Return the (x, y) coordinate for the center point of the cell that contains the specified text.  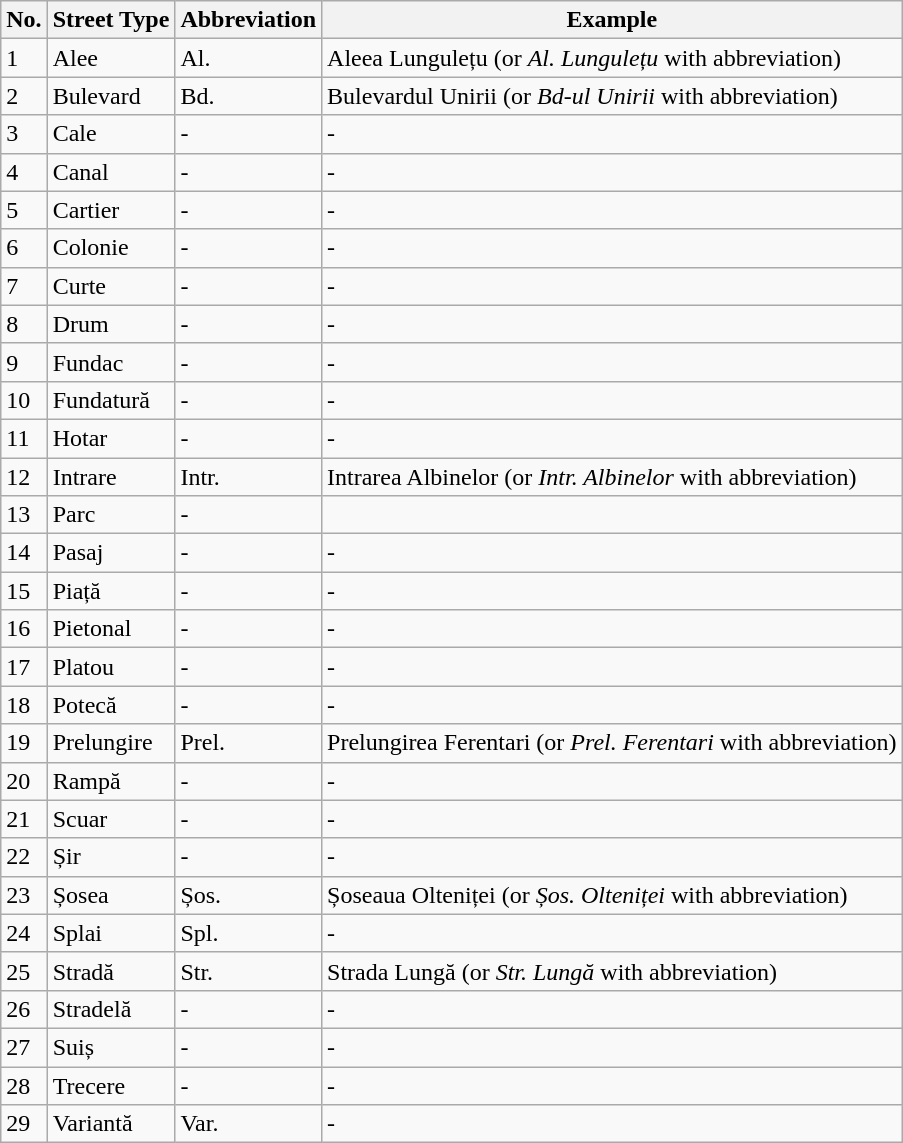
18 (24, 705)
7 (24, 286)
Prelungire (111, 743)
8 (24, 324)
Pasaj (111, 553)
Trecere (111, 1085)
Strada Lungă (or Str. Lungă with abbreviation) (612, 971)
Stradelă (111, 1009)
Prel. (248, 743)
Bulevardul Unirii (or Bd-ul Unirii with abbreviation) (612, 96)
Curte (111, 286)
Str. (248, 971)
2 (24, 96)
20 (24, 781)
10 (24, 400)
15 (24, 591)
Fundac (111, 362)
26 (24, 1009)
Stradă (111, 971)
Șos. (248, 895)
29 (24, 1124)
Piață (111, 591)
11 (24, 438)
Intr. (248, 477)
Șoseaua Olteniței (or Șos. Olteniței with abbreviation) (612, 895)
5 (24, 210)
Var. (248, 1124)
Cale (111, 134)
Street Type (111, 20)
Colonie (111, 248)
6 (24, 248)
13 (24, 515)
Canal (111, 172)
No. (24, 20)
Cartier (111, 210)
12 (24, 477)
1 (24, 58)
27 (24, 1047)
Drum (111, 324)
Parc (111, 515)
24 (24, 933)
25 (24, 971)
Platou (111, 667)
4 (24, 172)
Suiș (111, 1047)
22 (24, 857)
3 (24, 134)
Șir (111, 857)
Rampă (111, 781)
Bd. (248, 96)
Intrarea Albinelor (or Intr. Albinelor with abbreviation) (612, 477)
14 (24, 553)
28 (24, 1085)
Fundatură (111, 400)
Bulevard (111, 96)
9 (24, 362)
Intrare (111, 477)
Prelungirea Ferentari (or Prel. Ferentari with abbreviation) (612, 743)
Example (612, 20)
Hotar (111, 438)
Șosea (111, 895)
19 (24, 743)
21 (24, 819)
Spl. (248, 933)
Alee (111, 58)
Variantă (111, 1124)
Scuar (111, 819)
23 (24, 895)
Aleea Lungulețu (or Al. Lungulețu with abbreviation) (612, 58)
Pietonal (111, 629)
Al. (248, 58)
Abbreviation (248, 20)
Splai (111, 933)
17 (24, 667)
16 (24, 629)
Potecă (111, 705)
